Search for the cell housing the specified text and yield its [X, Y] center coordinate. 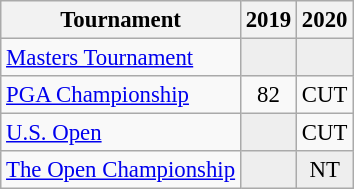
82 [268, 95]
Tournament [121, 20]
2019 [268, 20]
2020 [325, 20]
PGA Championship [121, 95]
The Open Championship [121, 170]
Masters Tournament [121, 58]
NT [325, 170]
U.S. Open [121, 133]
